Scan for the cell matching the given text and deliver its (X, Y) coordinate at center. 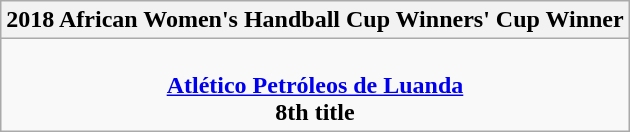
Atlético Petróleos de Luanda8th title (315, 85)
2018 African Women's Handball Cup Winners' Cup Winner (315, 20)
